Scan for the cell matching the given text and deliver its [x, y] coordinate at center. 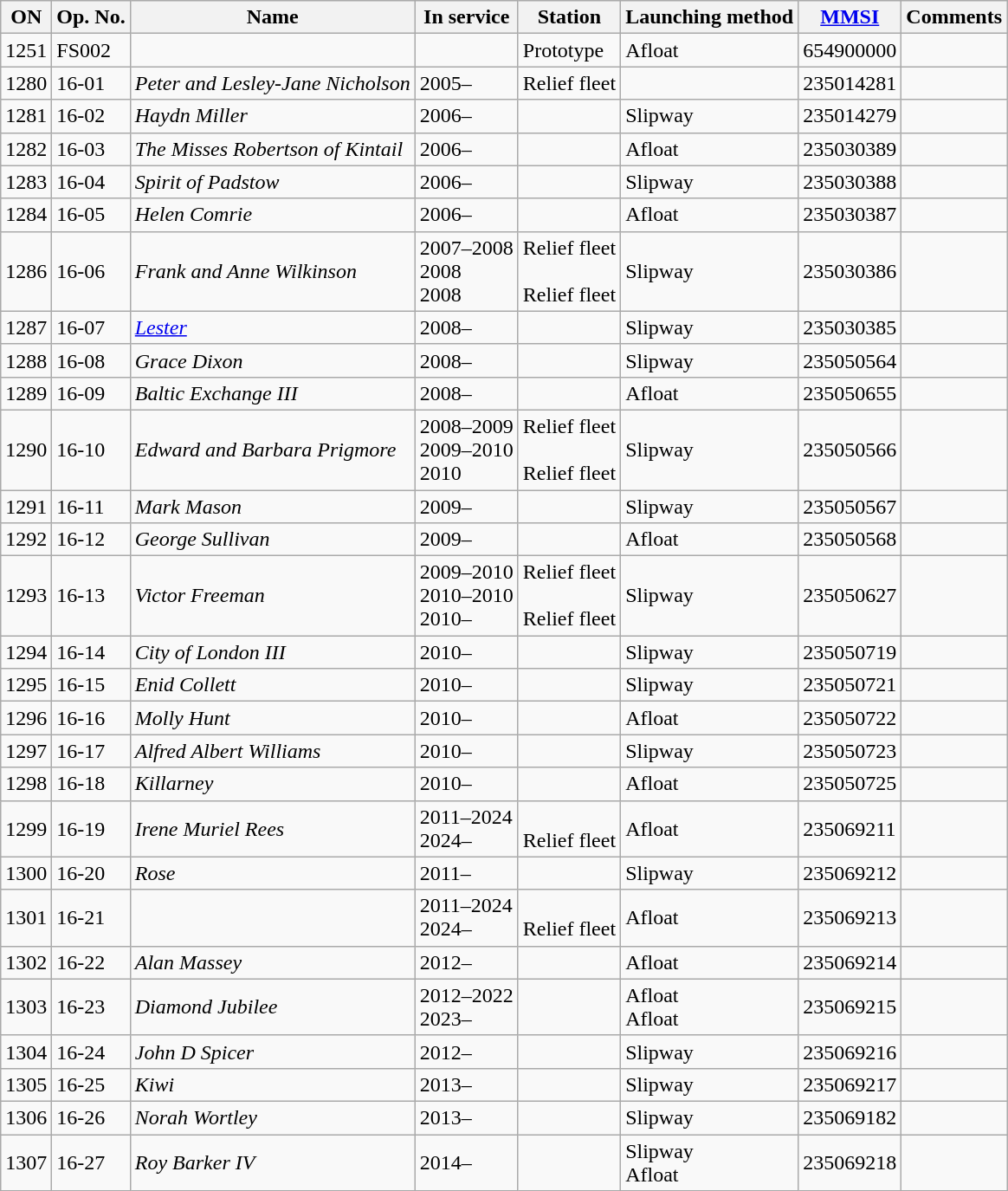
2014– [466, 1162]
235069212 [850, 873]
Spirit of Padstow [272, 182]
1294 [26, 652]
16-03 [91, 149]
16-26 [91, 1117]
1301 [26, 918]
Op. No. [91, 17]
235050721 [850, 685]
235050564 [850, 360]
235069216 [850, 1052]
16-08 [91, 360]
16-13 [91, 596]
1289 [26, 393]
2008–20092009–20102010 [466, 450]
16-25 [91, 1084]
Norah Wortley [272, 1117]
16-24 [91, 1052]
1304 [26, 1052]
16-07 [91, 327]
16-12 [91, 540]
Station [569, 17]
1298 [26, 784]
16-04 [91, 182]
1291 [26, 507]
In service [466, 17]
George Sullivan [272, 540]
16-20 [91, 873]
1303 [26, 1007]
Irene Muriel Rees [272, 828]
16-10 [91, 450]
1283 [26, 182]
1297 [26, 751]
16-19 [91, 828]
Comments [954, 17]
235069215 [850, 1007]
235050655 [850, 393]
235014279 [850, 116]
16-14 [91, 652]
235050719 [850, 652]
1295 [26, 685]
16-11 [91, 507]
16-18 [91, 784]
SlipwayAfloat [710, 1162]
Victor Freeman [272, 596]
1306 [26, 1117]
235069214 [850, 962]
16-05 [91, 215]
16-22 [91, 962]
2012–20222023– [466, 1007]
1284 [26, 215]
2011– [466, 873]
235030386 [850, 271]
235030387 [850, 215]
235069213 [850, 918]
16-09 [91, 393]
1282 [26, 149]
The Misses Robertson of Kintail [272, 149]
1300 [26, 873]
16-01 [91, 83]
1290 [26, 450]
235014281 [850, 83]
1296 [26, 718]
235030389 [850, 149]
2007–200820082008 [466, 271]
ON [26, 17]
1307 [26, 1162]
Frank and Anne Wilkinson [272, 271]
1286 [26, 271]
235069211 [850, 828]
235030388 [850, 182]
16-23 [91, 1007]
235069218 [850, 1162]
1305 [26, 1084]
Molly Hunt [272, 718]
235050566 [850, 450]
MMSI [850, 17]
2009–20102010–20102010– [466, 596]
1251 [26, 50]
1302 [26, 962]
16-17 [91, 751]
Grace Dixon [272, 360]
235050723 [850, 751]
Baltic Exchange III [272, 393]
Lester [272, 327]
Alan Massey [272, 962]
Diamond Jubilee [272, 1007]
Peter and Lesley-Jane Nicholson [272, 83]
654900000 [850, 50]
235030385 [850, 327]
City of London III [272, 652]
16-15 [91, 685]
Rose [272, 873]
Name [272, 17]
16-16 [91, 718]
1287 [26, 327]
235050568 [850, 540]
16-06 [91, 271]
Enid Collett [272, 685]
16-21 [91, 918]
1292 [26, 540]
Edward and Barbara Prigmore [272, 450]
John D Spicer [272, 1052]
Launching method [710, 17]
Helen Comrie [272, 215]
Alfred Albert Williams [272, 751]
Mark Mason [272, 507]
16-27 [91, 1162]
Haydn Miller [272, 116]
235050722 [850, 718]
1299 [26, 828]
235050627 [850, 596]
Prototype [569, 50]
235050567 [850, 507]
235050725 [850, 784]
1293 [26, 596]
16-02 [91, 116]
235069182 [850, 1117]
AfloatAfloat [710, 1007]
1281 [26, 116]
1288 [26, 360]
1280 [26, 83]
Killarney [272, 784]
2005– [466, 83]
FS002 [91, 50]
Roy Barker IV [272, 1162]
Kiwi [272, 1084]
235069217 [850, 1084]
